For the text-containing cell, return its midpoint in [X, Y] coordinate format. 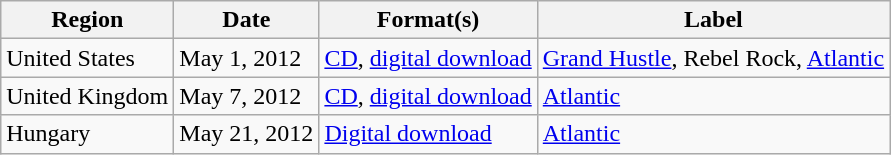
Region [88, 20]
Format(s) [428, 20]
May 21, 2012 [246, 134]
Grand Hustle, Rebel Rock, Atlantic [713, 58]
Date [246, 20]
Label [713, 20]
United States [88, 58]
United Kingdom [88, 96]
May 1, 2012 [246, 58]
Digital download [428, 134]
May 7, 2012 [246, 96]
Hungary [88, 134]
